Find where the given text appears and provide that cell's center as [x, y] coordinate. 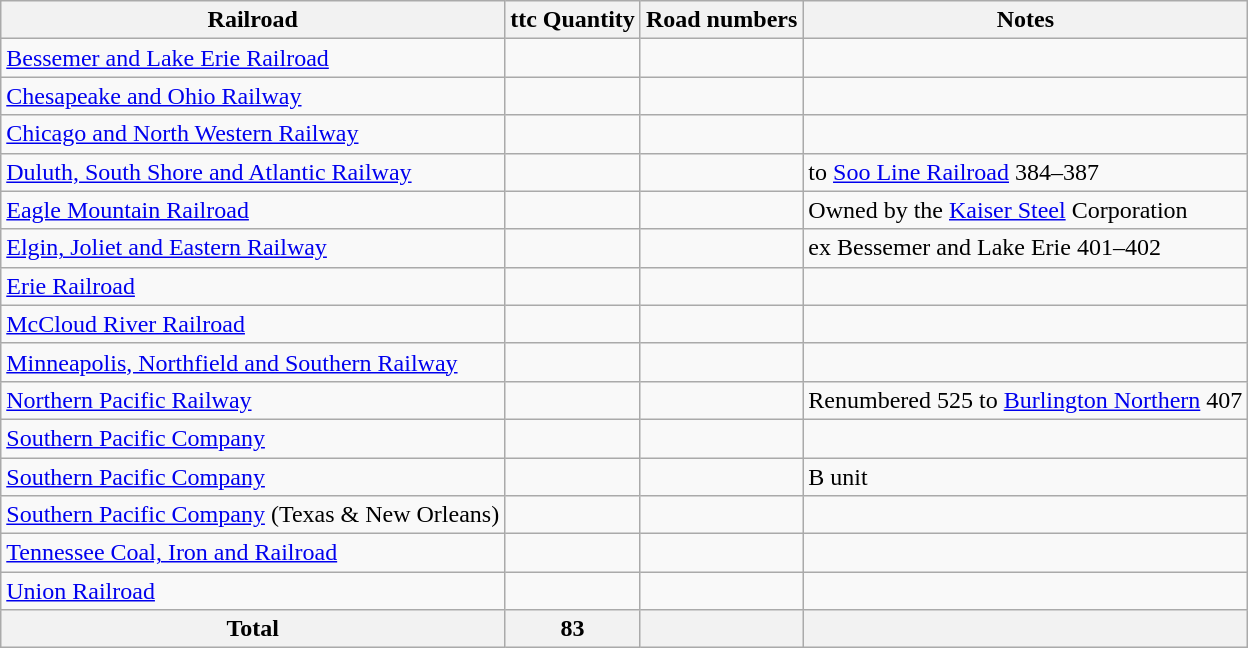
Railroad [253, 20]
Chesapeake and Ohio Railway [253, 96]
Northern Pacific Railway [253, 400]
Erie Railroad [253, 286]
Duluth, South Shore and Atlantic Railway [253, 172]
Bessemer and Lake Erie Railroad [253, 58]
Total [253, 629]
Tennessee Coal, Iron and Railroad [253, 553]
Road numbers [721, 20]
B unit [1026, 477]
ex Bessemer and Lake Erie 401–402 [1026, 248]
Minneapolis, Northfield and Southern Railway [253, 362]
Eagle Mountain Railroad [253, 210]
Union Railroad [253, 591]
Owned by the Kaiser Steel Corporation [1026, 210]
83 [573, 629]
Southern Pacific Company (Texas & New Orleans) [253, 515]
ttc Quantity [573, 20]
Elgin, Joliet and Eastern Railway [253, 248]
to Soo Line Railroad 384–387 [1026, 172]
Notes [1026, 20]
Renumbered 525 to Burlington Northern 407 [1026, 400]
McCloud River Railroad [253, 324]
Chicago and North Western Railway [253, 134]
